From the cell containing the given text, extract its center point as [X, Y] coordinate. 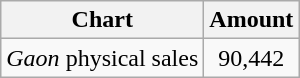
Gaon physical sales [102, 58]
Chart [102, 20]
Amount [252, 20]
90,442 [252, 58]
